Pinpoint the cell where the given text exists, returning its [X, Y] midpoint coordinate. 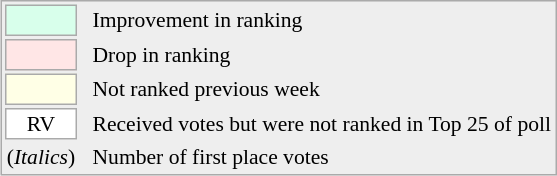
(Italics) [40, 156]
Number of first place votes [322, 156]
Received votes but were not ranked in Top 25 of poll [322, 124]
Not ranked previous week [322, 90]
Drop in ranking [322, 55]
Improvement in ranking [322, 20]
RV [40, 124]
